Identify which cell holds the provided text, then report its (X, Y) central coordinate. 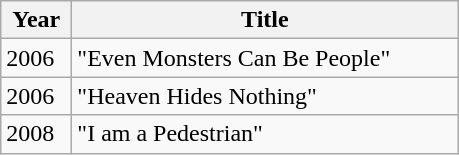
"I am a Pedestrian" (265, 134)
2008 (36, 134)
Year (36, 20)
Title (265, 20)
"Heaven Hides Nothing" (265, 96)
"Even Monsters Can Be People" (265, 58)
